From the cell containing the given text, extract its center point as (X, Y) coordinate. 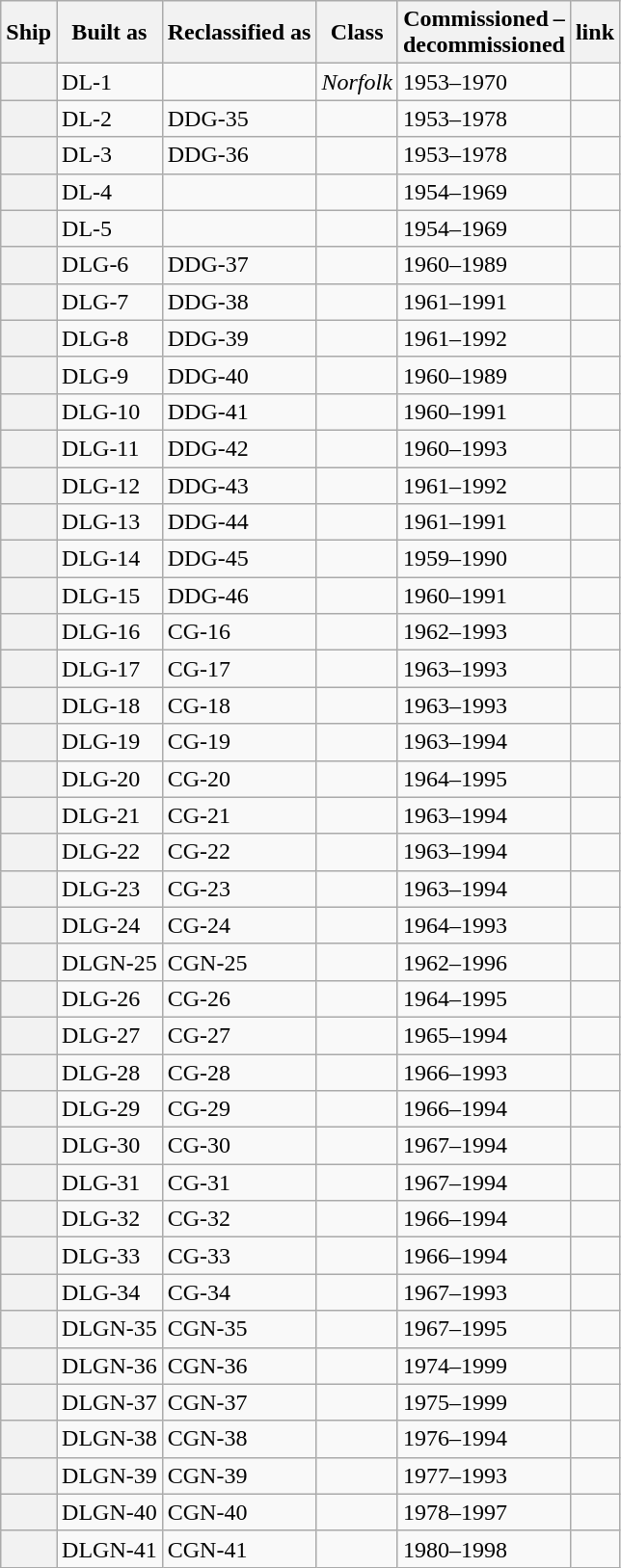
DDG-40 (239, 375)
CG-23 (239, 889)
DLG-17 (110, 669)
DDG-38 (239, 302)
Built as (110, 33)
CG-27 (239, 1035)
DLGN-39 (110, 1475)
DLG-29 (110, 1109)
DLG-23 (110, 889)
1975–1999 (484, 1402)
1976–1994 (484, 1439)
DLG-19 (110, 742)
DLG-9 (110, 375)
DLG-27 (110, 1035)
1967–1993 (484, 1292)
DLG-11 (110, 448)
DLG-31 (110, 1183)
DLG-6 (110, 265)
CG-16 (239, 632)
CGN-25 (239, 962)
DLG-13 (110, 522)
1962–1993 (484, 632)
CG-22 (239, 852)
DLG-32 (110, 1219)
DLG-21 (110, 815)
CGN-41 (239, 1549)
CG-19 (239, 742)
DDG-44 (239, 522)
1953–1970 (484, 82)
CGN-40 (239, 1512)
CG-24 (239, 925)
DLG-10 (110, 412)
DLG-14 (110, 559)
DDG-36 (239, 155)
DLG-16 (110, 632)
DL-5 (110, 228)
DDG-35 (239, 119)
CG-21 (239, 815)
1965–1994 (484, 1035)
link (594, 33)
DL-4 (110, 192)
DLGN-35 (110, 1329)
CG-34 (239, 1292)
CG-17 (239, 669)
CG-33 (239, 1256)
1960–1993 (484, 448)
DLG-8 (110, 338)
Class (357, 33)
CGN-37 (239, 1402)
Ship (29, 33)
CG-30 (239, 1146)
CGN-35 (239, 1329)
DDG-46 (239, 596)
DDG-43 (239, 485)
DDG-37 (239, 265)
DL-1 (110, 82)
DLG-30 (110, 1146)
1967–1995 (484, 1329)
CG-18 (239, 705)
DDG-45 (239, 559)
CG-29 (239, 1109)
DLGN-41 (110, 1549)
CGN-39 (239, 1475)
DDG-41 (239, 412)
1977–1993 (484, 1475)
DLGN-40 (110, 1512)
1964–1993 (484, 925)
DLG-33 (110, 1256)
1959–1990 (484, 559)
CG-20 (239, 779)
DLGN-36 (110, 1366)
1980–1998 (484, 1549)
DLG-24 (110, 925)
CG-31 (239, 1183)
DLG-22 (110, 852)
1978–1997 (484, 1512)
DLG-34 (110, 1292)
CGN-38 (239, 1439)
DLG-20 (110, 779)
Commissioned –decommissioned (484, 33)
DLG-12 (110, 485)
DDG-42 (239, 448)
DL-2 (110, 119)
DLG-15 (110, 596)
Norfolk (357, 82)
DLGN-37 (110, 1402)
CG-28 (239, 1073)
Reclassified as (239, 33)
DLG-28 (110, 1073)
1966–1993 (484, 1073)
DLG-18 (110, 705)
1974–1999 (484, 1366)
DLGN-38 (110, 1439)
1962–1996 (484, 962)
CG-26 (239, 998)
CGN-36 (239, 1366)
CG-32 (239, 1219)
DL-3 (110, 155)
DDG-39 (239, 338)
DLG-26 (110, 998)
DLGN-25 (110, 962)
DLG-7 (110, 302)
